Detect which cell encompasses the target text, then output its (X, Y) center coordinate. 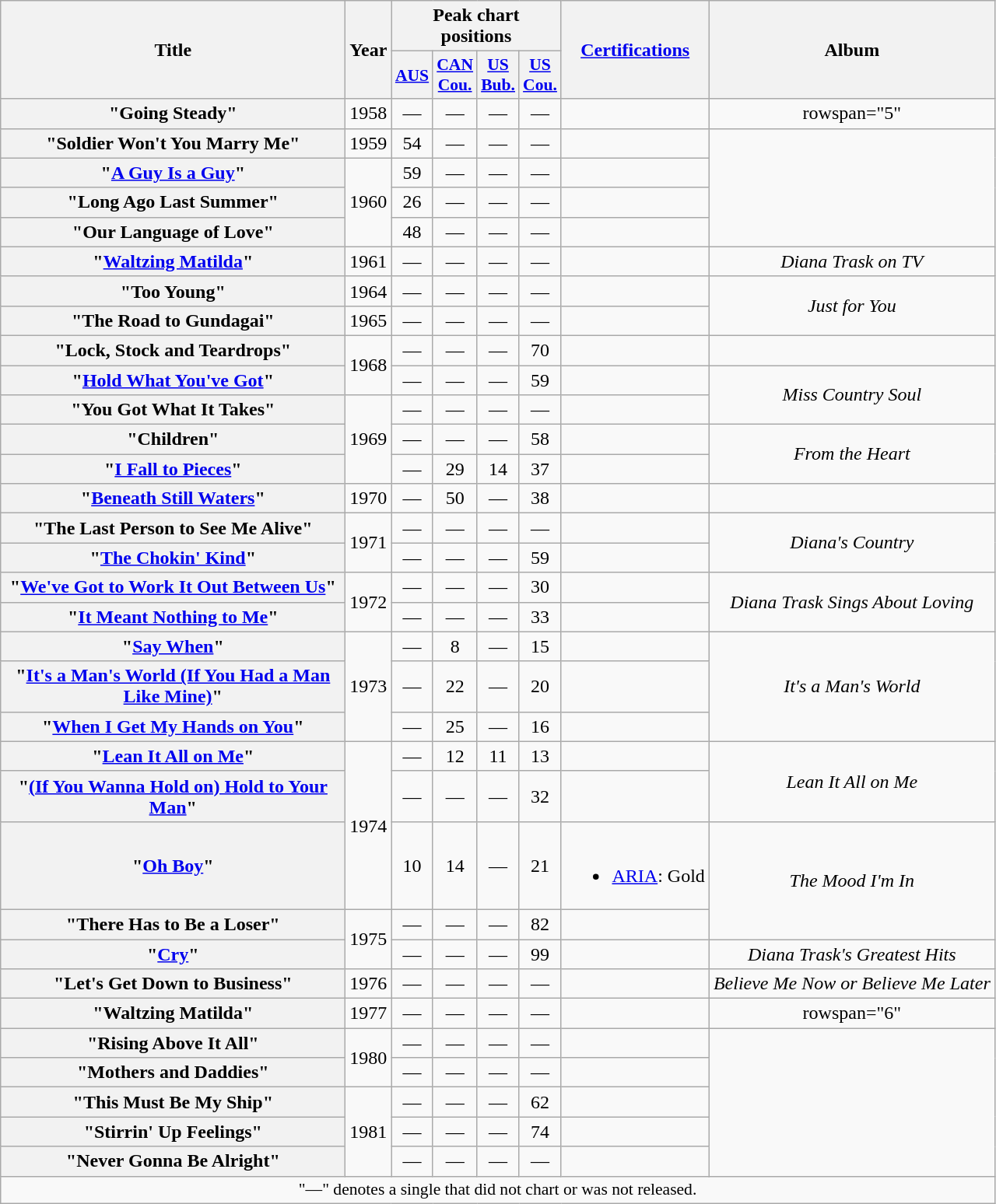
"Lock, Stock and Teardrops" (173, 350)
rowspan="5" (851, 114)
1975 (369, 939)
50 (454, 499)
"The Last Person to See Me Alive" (173, 528)
"Say When" (173, 646)
38 (540, 499)
21 (540, 865)
"It Meant Nothing to Me" (173, 617)
1971 (369, 543)
82 (540, 924)
1976 (369, 984)
"Rising Above It All" (173, 1043)
"It's a Man's World (If You Had a Man Like Mine)" (173, 686)
1961 (369, 261)
1973 (369, 686)
USCou. (540, 75)
22 (454, 686)
"Too Young" (173, 291)
ARIA: Gold (635, 865)
Certifications (635, 50)
1960 (369, 202)
32 (540, 796)
"Lean It All on Me" (173, 756)
Title (173, 50)
1974 (369, 825)
16 (540, 726)
Lean It All on Me (851, 781)
"This Must Be My Ship" (173, 1102)
62 (540, 1102)
1981 (369, 1132)
1964 (369, 291)
"Our Language of Love" (173, 232)
1969 (369, 439)
"—" denotes a single that did not chart or was not released. (498, 1190)
25 (454, 726)
"Oh Boy" (173, 865)
1958 (369, 114)
"We've Got to Work It Out Between Us" (173, 587)
rowspan="6" (851, 1013)
"Hold What You've Got" (173, 380)
"The Chokin' Kind" (173, 558)
"Going Steady" (173, 114)
Diana's Country (851, 543)
"Stirrin' Up Feelings" (173, 1132)
Miss Country Soul (851, 395)
"Children" (173, 439)
"Mothers and Daddies" (173, 1073)
99 (540, 954)
1977 (369, 1013)
"I Fall to Pieces" (173, 469)
Believe Me Now or Believe Me Later (851, 984)
Year (369, 50)
From the Heart (851, 454)
58 (540, 439)
20 (540, 686)
1970 (369, 499)
"Soldier Won't You Marry Me" (173, 143)
Diana Trask on TV (851, 261)
"Let's Get Down to Business" (173, 984)
15 (540, 646)
10 (412, 865)
11 (498, 756)
1972 (369, 602)
26 (412, 202)
30 (540, 587)
"A Guy Is a Guy" (173, 173)
13 (540, 756)
Diana Trask's Greatest Hits (851, 954)
74 (540, 1132)
Album (851, 50)
70 (540, 350)
33 (540, 617)
1959 (369, 143)
"Long Ago Last Summer" (173, 202)
Peak chart positions (476, 26)
"There Has to Be a Loser" (173, 924)
1980 (369, 1058)
Diana Trask Sings About Loving (851, 602)
"Beneath Still Waters" (173, 499)
29 (454, 469)
"Never Gonna Be Alright" (173, 1161)
"(If You Wanna Hold on) Hold to Your Man" (173, 796)
"You Got What It Takes" (173, 410)
48 (412, 232)
"Cry" (173, 954)
12 (454, 756)
"The Road to Gundagai" (173, 320)
1965 (369, 320)
CANCou. (454, 75)
54 (412, 143)
37 (540, 469)
AUS (412, 75)
"When I Get My Hands on You" (173, 726)
8 (454, 646)
Just for You (851, 306)
The Mood I'm In (851, 880)
1968 (369, 365)
USBub. (498, 75)
It's a Man's World (851, 686)
